Determine the [x, y] coordinate at the center of the cell enclosing the given text.  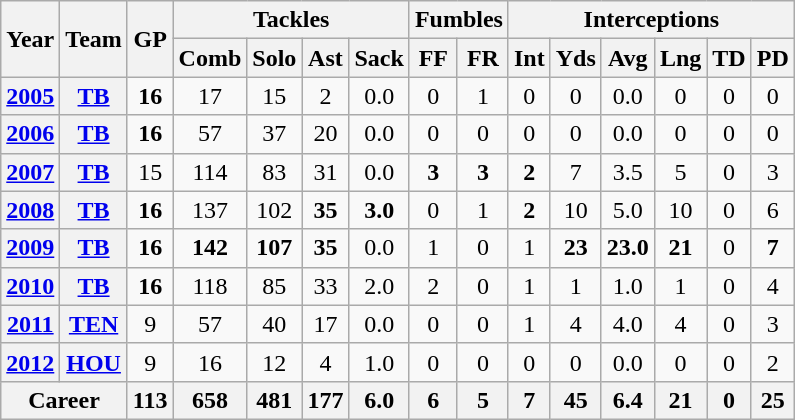
23 [576, 248]
37 [274, 134]
PD [772, 58]
177 [326, 400]
FR [482, 58]
4.0 [628, 324]
Career [64, 400]
6.4 [628, 400]
113 [150, 400]
TEN [94, 324]
GP [150, 39]
102 [274, 210]
23.0 [628, 248]
Fumbles [458, 20]
25 [772, 400]
114 [210, 172]
FF [433, 58]
Avg [628, 58]
2011 [30, 324]
6.0 [379, 400]
2.0 [379, 286]
Ast [326, 58]
Solo [274, 58]
2010 [30, 286]
Interceptions [651, 20]
118 [210, 286]
Year [30, 39]
12 [274, 362]
3.0 [379, 210]
TD [729, 58]
Lng [680, 58]
481 [274, 400]
2009 [30, 248]
2005 [30, 96]
2006 [30, 134]
Yds [576, 58]
Sack [379, 58]
40 [274, 324]
658 [210, 400]
20 [326, 134]
33 [326, 286]
5.0 [628, 210]
45 [576, 400]
31 [326, 172]
Tackles [291, 20]
85 [274, 286]
Team [94, 39]
2012 [30, 362]
2008 [30, 210]
Comb [210, 58]
Int [529, 58]
137 [210, 210]
HOU [94, 362]
107 [274, 248]
2007 [30, 172]
3.5 [628, 172]
142 [210, 248]
83 [274, 172]
